Scan for the cell matching the given text and deliver its [X, Y] coordinate at center. 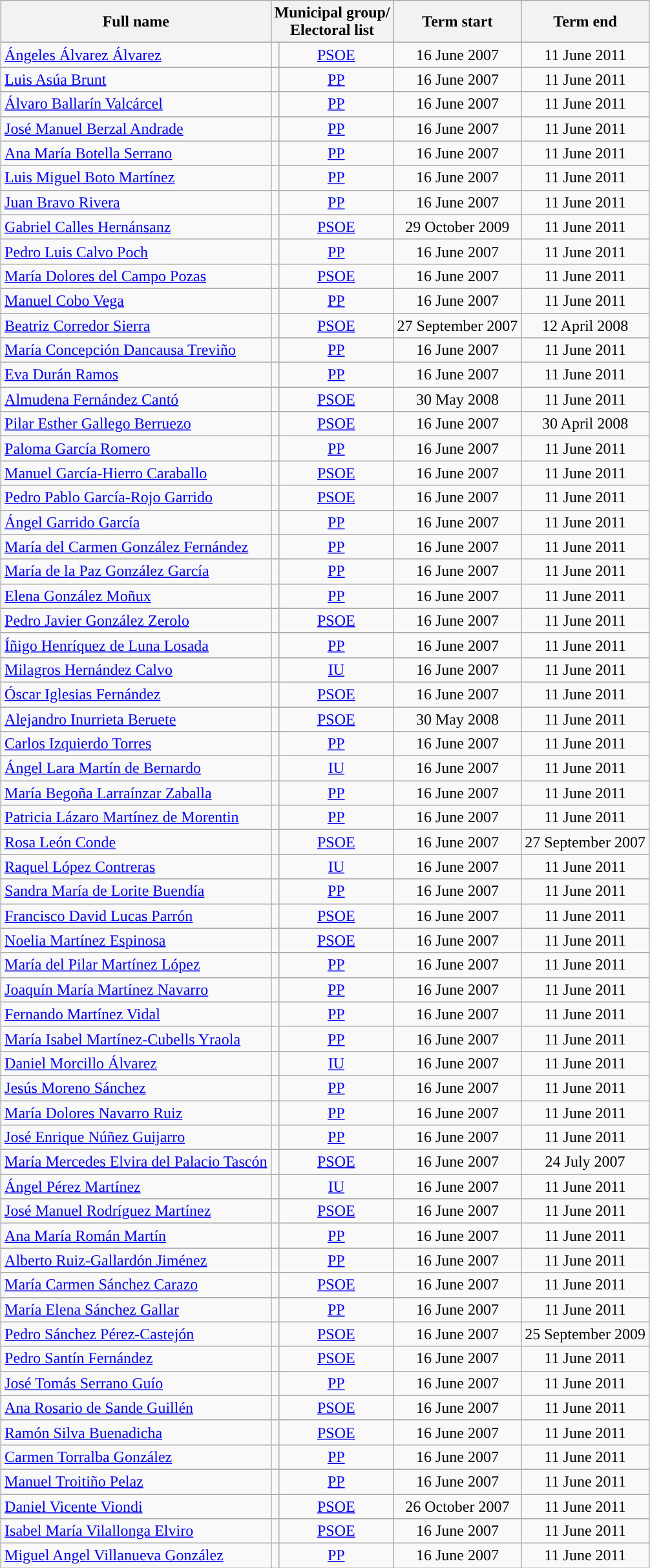
María Dolores Navarro Ruiz [136, 1112]
Gabriel Calles Hernánsanz [136, 227]
José Manuel Berzal Andrade [136, 129]
Beatriz Corredor Sierra [136, 325]
Term end [585, 22]
Isabel María Vilallonga Elviro [136, 1531]
Milagros Hernández Calvo [136, 670]
María del Pilar Martínez López [136, 965]
Pedro Santín Fernández [136, 1359]
Ana Rosario de Sande Guillén [136, 1408]
Ana María Botella Serrano [136, 153]
Full name [136, 22]
30 April 2008 [585, 424]
Ángel Pérez Martínez [136, 1187]
María Dolores del Campo Pozas [136, 276]
José Enrique Núñez Guijarro [136, 1138]
12 April 2008 [585, 325]
José Manuel Rodríguez Martínez [136, 1211]
Pedro Javier González Zerolo [136, 620]
Eva Durán Ramos [136, 375]
Jesús Moreno Sánchez [136, 1088]
Patricia Lázaro Martínez de Morentin [136, 818]
Pedro Pablo García-Rojo Garrido [136, 498]
Álvaro Ballarín Valcárcel [136, 104]
26 October 2007 [457, 1507]
Luis Asúa Brunt [136, 79]
29 October 2009 [457, 227]
Almudena Fernández Cantó [136, 399]
25 September 2009 [585, 1334]
Municipal group/Electoral list [332, 22]
Fernando Martínez Vidal [136, 1014]
María Carmen Sánchez Carazo [136, 1285]
Term start [457, 22]
Óscar Iglesias Fernández [136, 694]
Manuel García-Hierro Caraballo [136, 473]
Sandra María de Lorite Buendía [136, 891]
Ana María Román Martín [136, 1236]
24 July 2007 [585, 1162]
María del Carmen González Fernández [136, 547]
Daniel Vicente Viondi [136, 1507]
Manuel Cobo Vega [136, 301]
María Isabel Martínez-Cubells Yraola [136, 1039]
José Tomás Serrano Guío [136, 1383]
Noelia Martínez Espinosa [136, 940]
Alejandro Inurrieta Beruete [136, 719]
Manuel Troitiño Pelaz [136, 1481]
Elena González Moñux [136, 596]
Paloma García Romero [136, 449]
María Concepción Dancausa Treviño [136, 350]
María Mercedes Elvira del Palacio Tascón [136, 1162]
Alberto Ruiz-Gallardón Jiménez [136, 1260]
Carmen Torralba González [136, 1457]
Ángeles Álvarez Álvarez [136, 55]
María Begoña Larraínzar Zaballa [136, 793]
Raquel López Contreras [136, 867]
Ramón Silva Buenadicha [136, 1432]
Íñigo Henríquez de Luna Losada [136, 645]
Pilar Esther Gallego Berruezo [136, 424]
Ángel Garrido García [136, 522]
Joaquín María Martínez Navarro [136, 990]
Miguel Angel Villanueva González [136, 1556]
Pedro Sánchez Pérez-Castejón [136, 1334]
María de la Paz González García [136, 571]
Daniel Morcillo Álvarez [136, 1063]
Carlos Izquierdo Torres [136, 744]
Rosa León Conde [136, 842]
Juan Bravo Rivera [136, 202]
Pedro Luis Calvo Poch [136, 251]
Francisco David Lucas Parrón [136, 916]
Ángel Lara Martín de Bernardo [136, 768]
María Elena Sánchez Gallar [136, 1309]
Luis Miguel Boto Martínez [136, 178]
